From the cell containing the given text, extract its center point as (X, Y) coordinate. 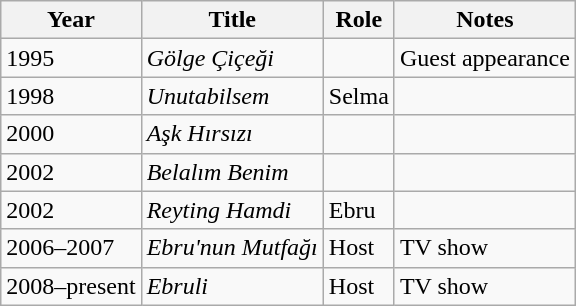
Ebru (358, 210)
Reyting Hamdi (232, 210)
Selma (358, 96)
Role (358, 20)
1998 (71, 96)
Guest appearance (484, 58)
Unutabilsem (232, 96)
Ebruli (232, 286)
2000 (71, 134)
1995 (71, 58)
2008–present (71, 286)
Ebru'nun Mutfağı (232, 248)
2006–2007 (71, 248)
Year (71, 20)
Belalım Benim (232, 172)
Title (232, 20)
Notes (484, 20)
Aşk Hırsızı (232, 134)
Gölge Çiçeği (232, 58)
